Extract the [X, Y] coordinate from the center of the cell holding the provided text.  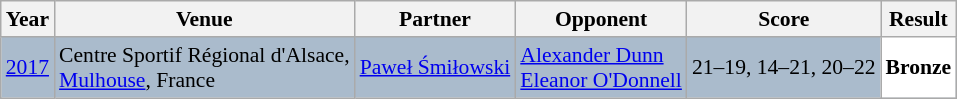
Opponent [601, 19]
Score [784, 19]
Partner [436, 19]
Alexander Dunn Eleanor O'Donnell [601, 68]
Venue [204, 19]
Bronze [919, 68]
Paweł Śmiłowski [436, 68]
Year [28, 19]
2017 [28, 68]
Result [919, 19]
21–19, 14–21, 20–22 [784, 68]
Centre Sportif Régional d'Alsace,Mulhouse, France [204, 68]
